For the text-containing cell, return its midpoint in (X, Y) coordinate format. 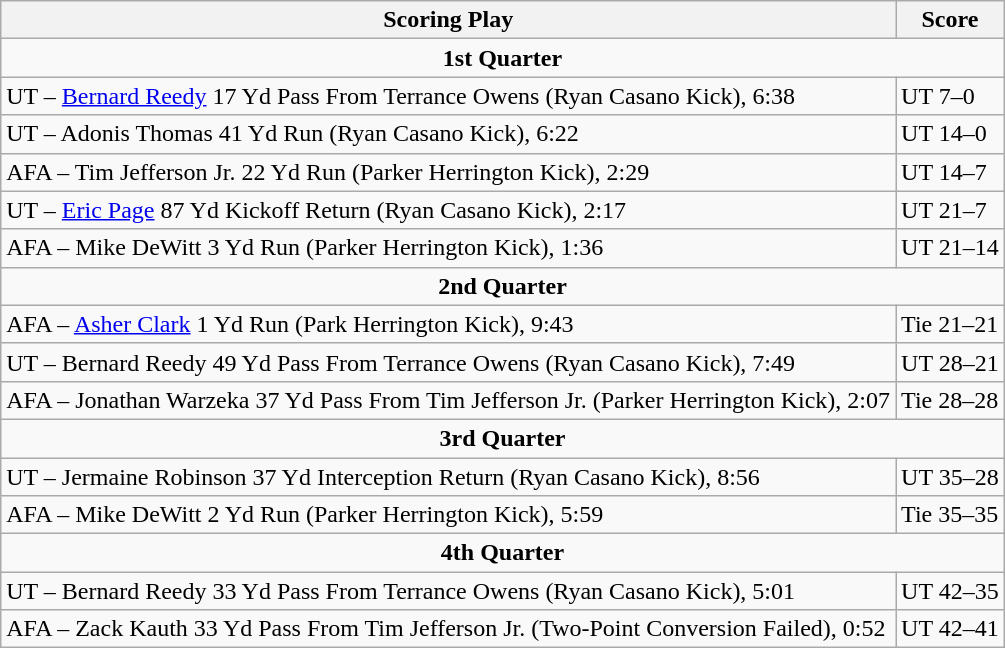
3rd Quarter (502, 438)
Tie 28–28 (950, 400)
Scoring Play (448, 20)
UT 21–14 (950, 248)
UT 14–7 (950, 172)
4th Quarter (502, 553)
UT – Bernard Reedy 33 Yd Pass From Terrance Owens (Ryan Casano Kick), 5:01 (448, 591)
Tie 35–35 (950, 515)
AFA – Asher Clark 1 Yd Run (Park Herrington Kick), 9:43 (448, 324)
Score (950, 20)
UT – Bernard Reedy 17 Yd Pass From Terrance Owens (Ryan Casano Kick), 6:38 (448, 96)
UT 35–28 (950, 477)
AFA – Mike DeWitt 2 Yd Run (Parker Herrington Kick), 5:59 (448, 515)
UT – Adonis Thomas 41 Yd Run (Ryan Casano Kick), 6:22 (448, 134)
UT – Jermaine Robinson 37 Yd Interception Return (Ryan Casano Kick), 8:56 (448, 477)
UT – Bernard Reedy 49 Yd Pass From Terrance Owens (Ryan Casano Kick), 7:49 (448, 362)
1st Quarter (502, 58)
AFA – Mike DeWitt 3 Yd Run (Parker Herrington Kick), 1:36 (448, 248)
AFA – Zack Kauth 33 Yd Pass From Tim Jefferson Jr. (Two-Point Conversion Failed), 0:52 (448, 629)
Tie 21–21 (950, 324)
AFA – Jonathan Warzeka 37 Yd Pass From Tim Jefferson Jr. (Parker Herrington Kick), 2:07 (448, 400)
UT 21–7 (950, 210)
AFA – Tim Jefferson Jr. 22 Yd Run (Parker Herrington Kick), 2:29 (448, 172)
2nd Quarter (502, 286)
UT 42–35 (950, 591)
UT 42–41 (950, 629)
UT 14–0 (950, 134)
UT 7–0 (950, 96)
UT 28–21 (950, 362)
UT – Eric Page 87 Yd Kickoff Return (Ryan Casano Kick), 2:17 (448, 210)
